Pinpoint the cell where the given text exists, returning its [X, Y] midpoint coordinate. 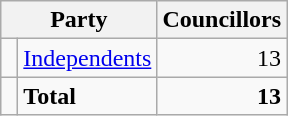
Independents [88, 58]
Councillors [222, 20]
Party [79, 20]
Total [88, 96]
